Pinpoint the cell where the given text exists, returning its [X, Y] midpoint coordinate. 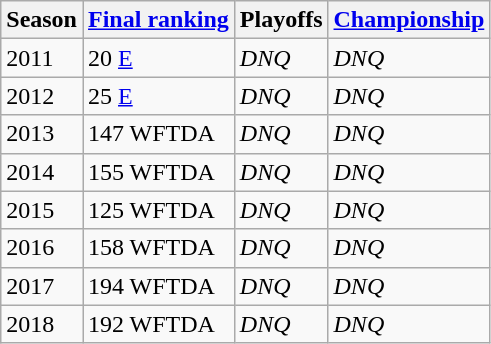
2011 [42, 58]
Season [42, 20]
2012 [42, 96]
158 WFTDA [158, 248]
2015 [42, 210]
147 WFTDA [158, 134]
192 WFTDA [158, 324]
194 WFTDA [158, 286]
Final ranking [158, 20]
25 E [158, 96]
2016 [42, 248]
Championship [409, 20]
2013 [42, 134]
125 WFTDA [158, 210]
155 WFTDA [158, 172]
Playoffs [281, 20]
20 E [158, 58]
2014 [42, 172]
2018 [42, 324]
2017 [42, 286]
